From the cell containing the given text, extract its center point as (X, Y) coordinate. 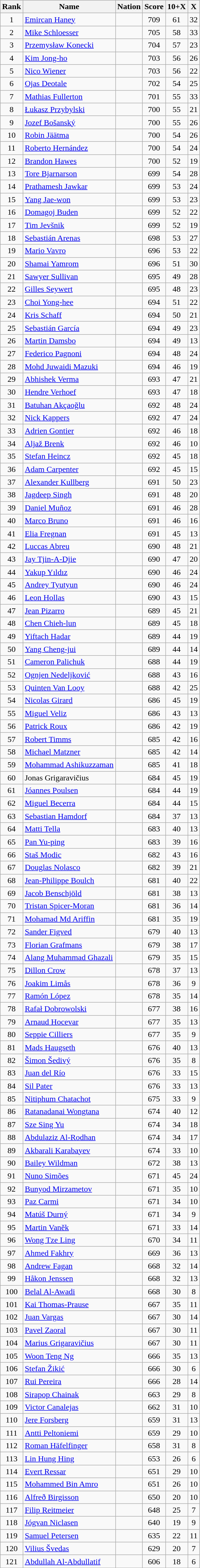
663 (154, 1394)
Miguel Veliz (69, 713)
Samuel Petersen (69, 1536)
648 (154, 1510)
Juan Vargas (69, 1317)
704 (154, 45)
107 (11, 1381)
Roman Häfelfinger (69, 1446)
75 (11, 970)
101 (11, 1304)
Aljaž Brenk (69, 444)
Kris Schaff (69, 315)
Marius Grigaravičius (69, 1343)
Pan Yu-ping (69, 842)
Rui Pereira (69, 1381)
Adrien Gontier (69, 431)
Mohammad Ashikuzzaman (69, 765)
84 (11, 1086)
Nation (129, 7)
Jean-Philippe Boulch (69, 880)
114 (11, 1471)
Rafał Dobrowolski (69, 1009)
5 (11, 71)
Yang Cheng-jui (69, 649)
Wong Tze Ling (69, 1240)
Ratanadanai Wongtana (69, 1112)
2 (11, 32)
Sebastian Hamdorf (69, 816)
670 (154, 1240)
Martin Damsbo (69, 341)
Abdullah Al-Abdullatif (69, 1561)
Kai Thomas-Prause (69, 1304)
Score (154, 7)
Michael Matzner (69, 752)
90 (11, 1163)
705 (154, 32)
87 (11, 1124)
Emircan Haney (69, 20)
Bailey Wildman (69, 1163)
117 (11, 1510)
653 (154, 1459)
Elia Fregnan (69, 533)
95 (11, 1227)
Lin Hung Hing (69, 1459)
96 (11, 1240)
Jean Pizarro (69, 611)
1 (11, 20)
104 (11, 1343)
91 (11, 1176)
Patrick Roux (69, 726)
4 (11, 58)
106 (11, 1368)
Arnaud Hocevar (69, 1022)
92 (11, 1189)
Batuhan Akçaoğlu (69, 405)
Seppie Cilliers (69, 1035)
62 (11, 803)
Akbarali Karabayev (69, 1150)
606 (154, 1561)
Yiftach Hadar (69, 636)
Roberto Hernández (69, 148)
Filip Reitmeier (69, 1510)
Juan del Río (69, 1073)
Stefan Heincz (69, 456)
Yang Jae-won (69, 200)
Matúš Durný (69, 1215)
Mohammed Bin Amro (69, 1484)
Domagoj Buden (69, 212)
Name (69, 7)
Sil Pater (69, 1086)
65 (11, 842)
Chen Chieh-lun (69, 623)
115 (11, 1484)
Łukasz Przybylski (69, 109)
Alfreð Birgisson (69, 1497)
629 (154, 1548)
Przemysław Konecki (69, 45)
10+X (177, 7)
Evert Ressar (69, 1471)
Andrew Fagan (69, 1266)
112 (11, 1446)
X (194, 7)
Sander Figved (69, 932)
109 (11, 1407)
68 (11, 880)
Jógvan Niclasen (69, 1523)
Mads Haugseth (69, 1047)
Nitiphum Chatachot (69, 1099)
77 (11, 996)
Sebastián Arenas (69, 238)
Alang Muhammad Ghazali (69, 957)
3 (11, 45)
110 (11, 1420)
669 (154, 1253)
Luccas Abreu (69, 546)
Quinten Van Looy (69, 688)
Martin Vaněk (69, 1227)
102 (11, 1317)
Rank (11, 7)
Nuno Simões (69, 1176)
81 (11, 1047)
Jonas Grigaravičius (69, 777)
80 (11, 1035)
64 (11, 829)
Cameron Palichuk (69, 662)
83 (11, 1073)
698 (154, 238)
Dillon Crow (69, 970)
105 (11, 1356)
72 (11, 932)
Miguel Becerra (69, 803)
Belal Al-Awadi (69, 1292)
Alexander Kullberg (69, 482)
Antti Peltoniemi (69, 1433)
Jóannes Poulsen (69, 791)
103 (11, 1330)
Jay Tjin-A-Djie (69, 559)
Hendre Verhoef (69, 392)
119 (11, 1536)
Bunyod Mirzametov (69, 1189)
Jagdeep Singh (69, 495)
658 (154, 1446)
Douglas Nolasco (69, 868)
635 (154, 1536)
Jacob Benschjöld (69, 893)
Victor Canalejas (69, 1407)
Joakim Limås (69, 983)
Mario Vavro (69, 251)
702 (154, 84)
71 (11, 919)
59 (11, 765)
78 (11, 1009)
672 (154, 1163)
Ojas Deotale (69, 84)
82 (11, 1060)
Abhishek Verma (69, 379)
Tristan Spicer-Moran (69, 906)
Woon Teng Ng (69, 1356)
Sebastián García (69, 328)
Stefan Žikić (69, 1368)
69 (11, 893)
Jozef Bošanský (69, 122)
Matti Tella (69, 829)
709 (154, 20)
Florian Grafmans (69, 945)
85 (11, 1099)
Ognjen Nedeljković (69, 675)
Paz Carmi (69, 1202)
73 (11, 945)
70 (11, 906)
Brandon Hawes (69, 161)
Tore Bjarnarson (69, 174)
Robert Timms (69, 739)
Choi Yong-hee (69, 302)
74 (11, 957)
Marco Bruno (69, 521)
Mohd Juwaidi Mazuki (69, 366)
120 (11, 1548)
Mathias Fullerton (69, 97)
662 (154, 1407)
Vilius Švedas (69, 1548)
Shamai Yamrom (69, 264)
93 (11, 1202)
66 (11, 855)
650 (154, 1497)
Håkon Jenssen (69, 1279)
111 (11, 1433)
Leon Hollas (69, 598)
94 (11, 1215)
Tim Jevšnik (69, 225)
Ahmed Fakhry (69, 1253)
675 (154, 1099)
Gilles Seywert (69, 289)
Robin Jäätma (69, 135)
Ramón López (69, 996)
Mohamad Md Ariffin (69, 919)
99 (11, 1279)
97 (11, 1253)
Federico Pagnoni (69, 353)
Sze Sing Yu (69, 1124)
89 (11, 1150)
640 (154, 1523)
116 (11, 1497)
100 (11, 1292)
Daniel Muñoz (69, 508)
Nicolas Girard (69, 700)
Andrey Tyutyun (69, 585)
Prathamesh Jawkar (69, 187)
Kim Jong-ho (69, 58)
121 (11, 1561)
79 (11, 1022)
Nico Wiener (69, 71)
60 (11, 777)
98 (11, 1266)
118 (11, 1523)
Staš Modic (69, 855)
Šimon Šedivý (69, 1060)
Mike Schloesser (69, 32)
63 (11, 816)
76 (11, 983)
Abdulaziz Al-Rodhan (69, 1137)
Pavel Zaoral (69, 1330)
67 (11, 868)
Yakup Yıldız (69, 572)
Sirapop Chainak (69, 1394)
701 (154, 97)
Sawyer Sullivan (69, 276)
108 (11, 1394)
Jere Forsberg (69, 1420)
113 (11, 1459)
86 (11, 1112)
88 (11, 1137)
Nick Kappers (69, 418)
Adam Carpenter (69, 469)
